Determine the [x, y] coordinate at the center of the cell enclosing the given text.  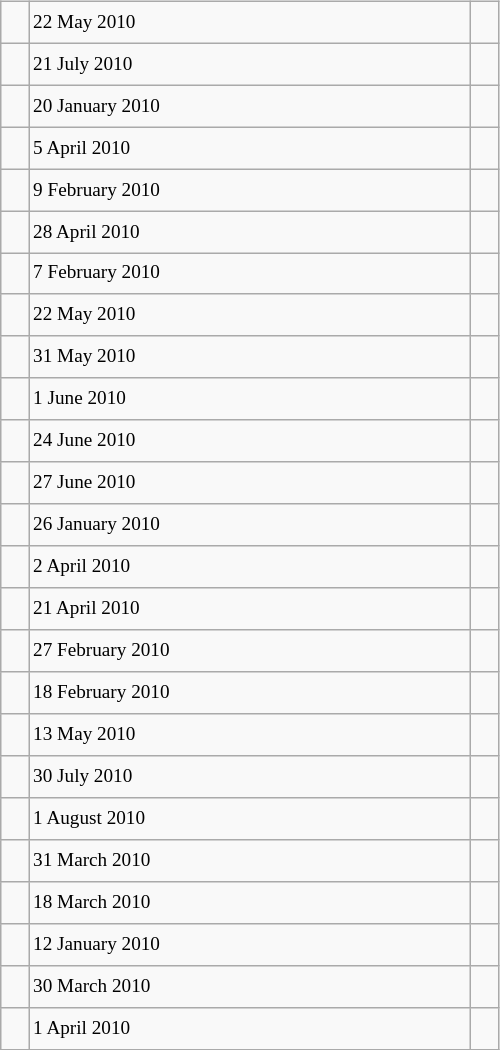
30 March 2010 [249, 986]
1 June 2010 [249, 399]
5 April 2010 [249, 148]
21 April 2010 [249, 609]
20 January 2010 [249, 106]
2 April 2010 [249, 567]
28 April 2010 [249, 232]
31 May 2010 [249, 357]
1 April 2010 [249, 1028]
7 February 2010 [249, 274]
9 February 2010 [249, 190]
27 February 2010 [249, 651]
21 July 2010 [249, 64]
27 June 2010 [249, 483]
1 August 2010 [249, 819]
18 March 2010 [249, 902]
30 July 2010 [249, 777]
12 January 2010 [249, 944]
31 March 2010 [249, 861]
26 January 2010 [249, 525]
24 June 2010 [249, 441]
18 February 2010 [249, 693]
13 May 2010 [249, 735]
